Identify which cell holds the provided text, then report its (x, y) central coordinate. 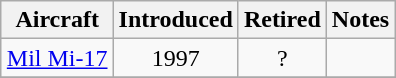
Aircraft (57, 20)
Mil Mi-17 (57, 58)
1997 (176, 58)
? (282, 58)
Retired (282, 20)
Introduced (176, 20)
Notes (360, 20)
